Return the (X, Y) coordinate for the center point of the cell that contains the specified text.  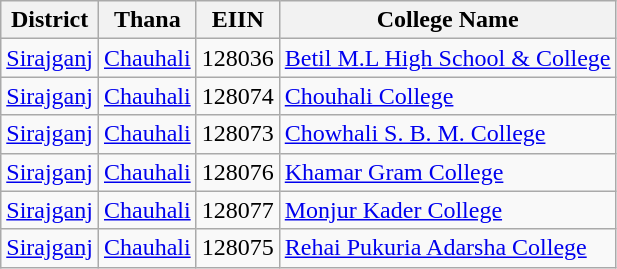
128073 (238, 134)
College Name (448, 20)
128036 (238, 58)
Betil M.L High School & College (448, 58)
District (50, 20)
Chowhali S. B. M. College (448, 134)
EIIN (238, 20)
128075 (238, 248)
Monjur Kader College (448, 210)
Rehai Pukuria Adarsha College (448, 248)
Khamar Gram College (448, 172)
128077 (238, 210)
128074 (238, 96)
Thana (147, 20)
Chouhali College (448, 96)
128076 (238, 172)
